For the text-containing cell, return its midpoint in (x, y) coordinate format. 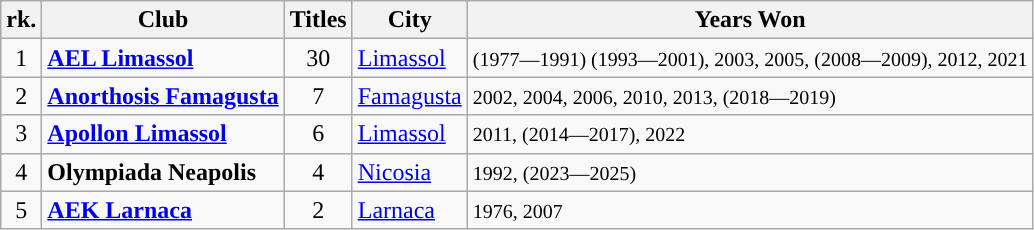
3 (22, 134)
rk. (22, 20)
Titles (318, 20)
Years Won (750, 20)
AEL Limassol (163, 58)
Famagusta (410, 96)
2002, 2004, 2006, 2010, 2013, (2018—2019) (750, 96)
1992, (2023—2025) (750, 172)
1 (22, 58)
Larnaca (410, 210)
Apollon Limassol (163, 134)
Nicosia (410, 172)
5 (22, 210)
6 (318, 134)
Anorthosis Famagusta (163, 96)
Club (163, 20)
Olympiada Neapolis (163, 172)
2011, (2014—2017), 2022 (750, 134)
7 (318, 96)
AEK Larnaca (163, 210)
1976, 2007 (750, 210)
(1977—1991) (1993—2001), 2003, 2005, (2008—2009), 2012, 2021 (750, 58)
City (410, 20)
30 (318, 58)
